Detect which cell encompasses the target text, then output its (x, y) center coordinate. 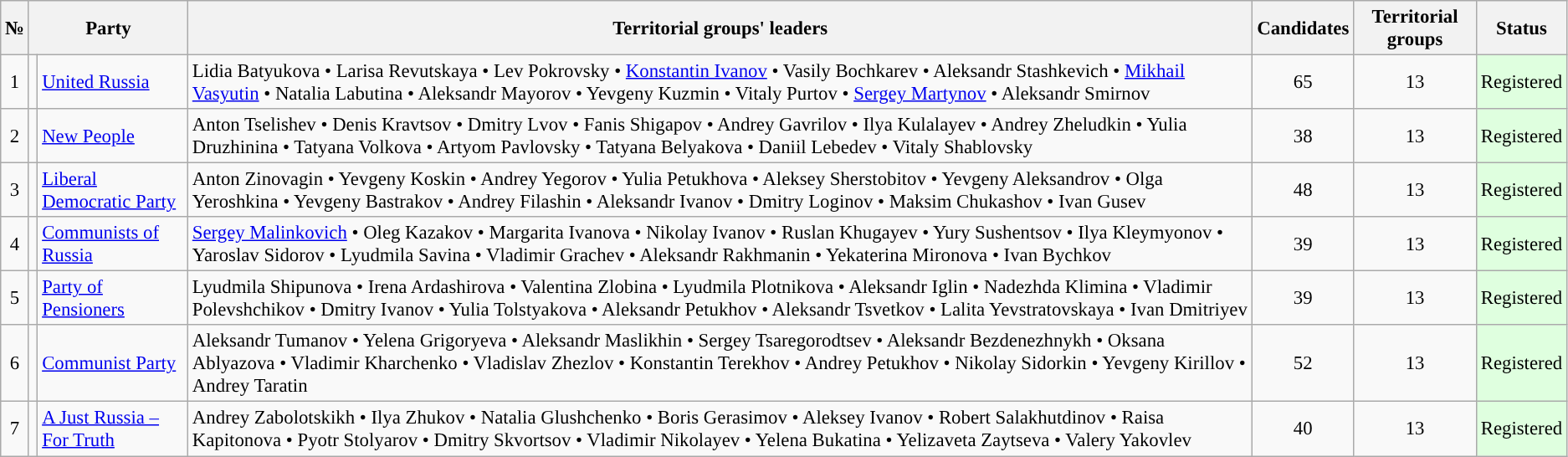
65 (1304, 82)
Status (1521, 28)
Territorial groups' leaders (720, 28)
United Russia (113, 82)
1 (15, 82)
Communists of Russia (113, 244)
A Just Russia – For Truth (113, 429)
Candidates (1304, 28)
Communist Party (113, 363)
Territorial groups (1416, 28)
4 (15, 244)
7 (15, 429)
38 (1304, 136)
Party (108, 28)
48 (1304, 191)
2 (15, 136)
№ (15, 28)
New People (113, 136)
52 (1304, 363)
Party of Pensioners (113, 298)
40 (1304, 429)
3 (15, 191)
6 (15, 363)
5 (15, 298)
Liberal Democratic Party (113, 191)
